Find where the given text appears and provide that cell's center as (X, Y) coordinate. 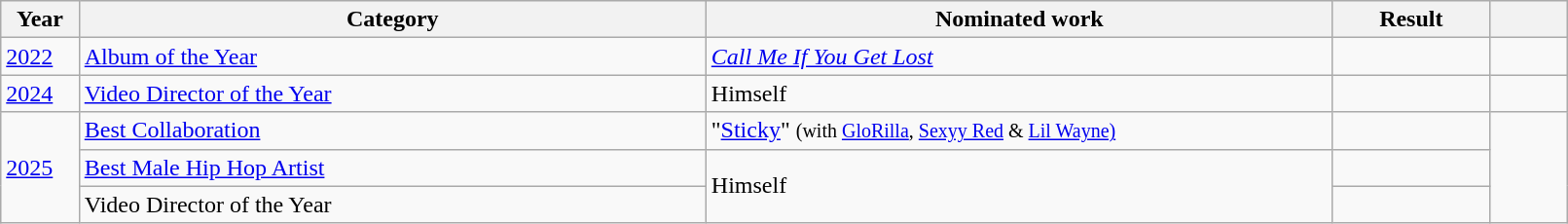
Category (392, 19)
Call Me If You Get Lost (1019, 56)
"Sticky" (with GloRilla, Sexyy Red & Lil Wayne) (1019, 131)
Album of the Year (392, 56)
Year (40, 19)
Result (1411, 19)
2022 (40, 56)
2024 (40, 93)
Nominated work (1019, 19)
Best Male Hip Hop Artist (392, 168)
Best Collaboration (392, 131)
2025 (40, 168)
